From the cell containing the given text, extract its center point as (X, Y) coordinate. 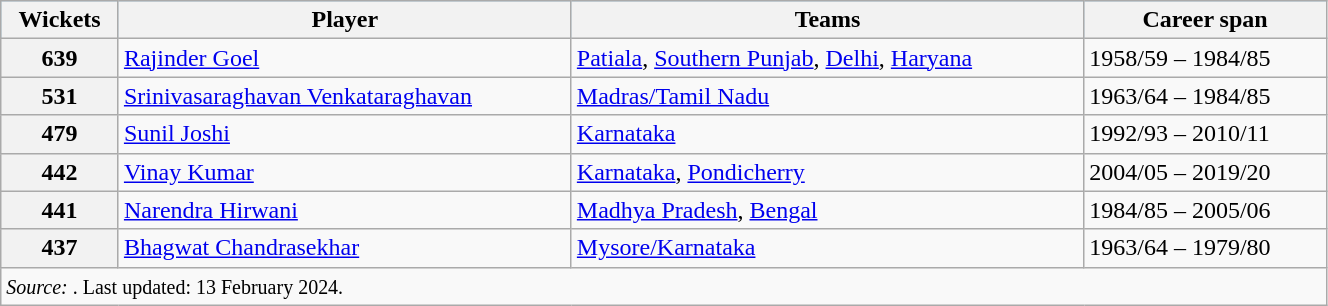
442 (60, 172)
Sunil Joshi (344, 134)
Srinivasaraghavan Venkataraghavan (344, 96)
437 (60, 248)
639 (60, 58)
Teams (827, 20)
Player (344, 20)
1963/64 – 1984/85 (1206, 96)
Patiala, Southern Punjab, Delhi, Haryana (827, 58)
Karnataka, Pondicherry (827, 172)
Bhagwat Chandrasekhar (344, 248)
Rajinder Goel (344, 58)
441 (60, 210)
Career span (1206, 20)
1984/85 – 2005/06 (1206, 210)
Mysore/Karnataka (827, 248)
Wickets (60, 20)
Source: . Last updated: 13 February 2024. (664, 286)
2004/05 – 2019/20 (1206, 172)
Madhya Pradesh, Bengal (827, 210)
Madras/Tamil Nadu (827, 96)
Narendra Hirwani (344, 210)
Karnataka (827, 134)
Vinay Kumar (344, 172)
1992/93 – 2010/11 (1206, 134)
1958/59 – 1984/85 (1206, 58)
531 (60, 96)
479 (60, 134)
1963/64 – 1979/80 (1206, 248)
